Pinpoint the cell where the given text exists, returning its (X, Y) midpoint coordinate. 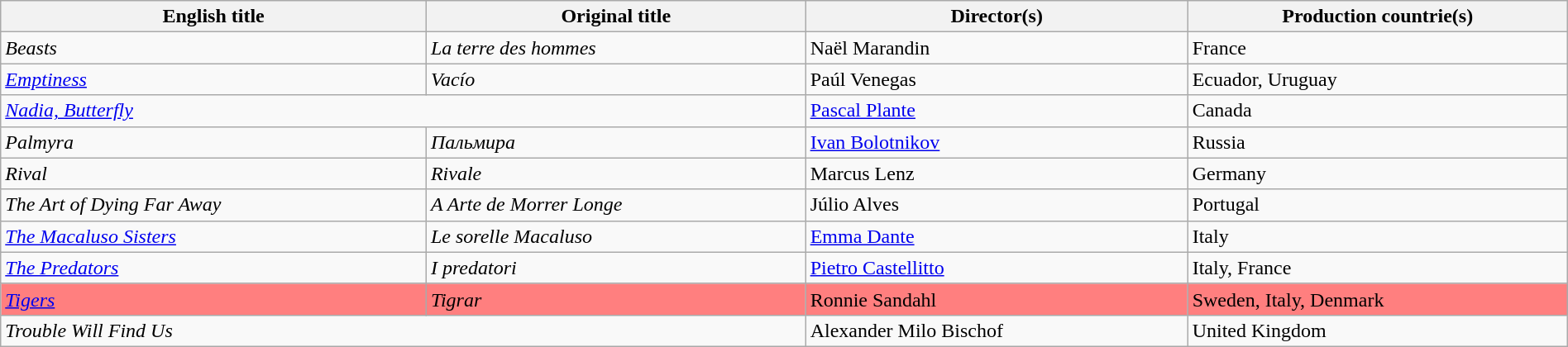
The Art of Dying Far Away (213, 205)
Paúl Venegas (997, 79)
Júlio Alves (997, 205)
Naël Marandin (997, 48)
Beasts (213, 48)
Production countrie(s) (1378, 17)
Vacío (615, 79)
Rivale (615, 173)
Palmyra (213, 142)
Ecuador, Uruguay (1378, 79)
Ronnie Sandahl (997, 299)
Tigers (213, 299)
Director(s) (997, 17)
Marcus Lenz (997, 173)
La terre des hommes (615, 48)
France (1378, 48)
Russia (1378, 142)
Ivan Bolotnikov (997, 142)
Emptiness (213, 79)
I predatori (615, 268)
A Arte de Morrer Longe (615, 205)
Alexander Milo Bischof (997, 330)
Original title (615, 17)
Rival (213, 173)
English title (213, 17)
Tigrar (615, 299)
Nadia, Butterfly (404, 111)
Le sorelle Macaluso (615, 236)
Пальмира (615, 142)
Italy (1378, 236)
United Kingdom (1378, 330)
Trouble Will Find Us (404, 330)
Pietro Castellitto (997, 268)
The Predators (213, 268)
Sweden, Italy, Denmark (1378, 299)
Italy, France (1378, 268)
Portugal (1378, 205)
Pascal Plante (997, 111)
Canada (1378, 111)
Germany (1378, 173)
Emma Dante (997, 236)
The Macaluso Sisters (213, 236)
